Detect which cell encompasses the target text, then output its [x, y] center coordinate. 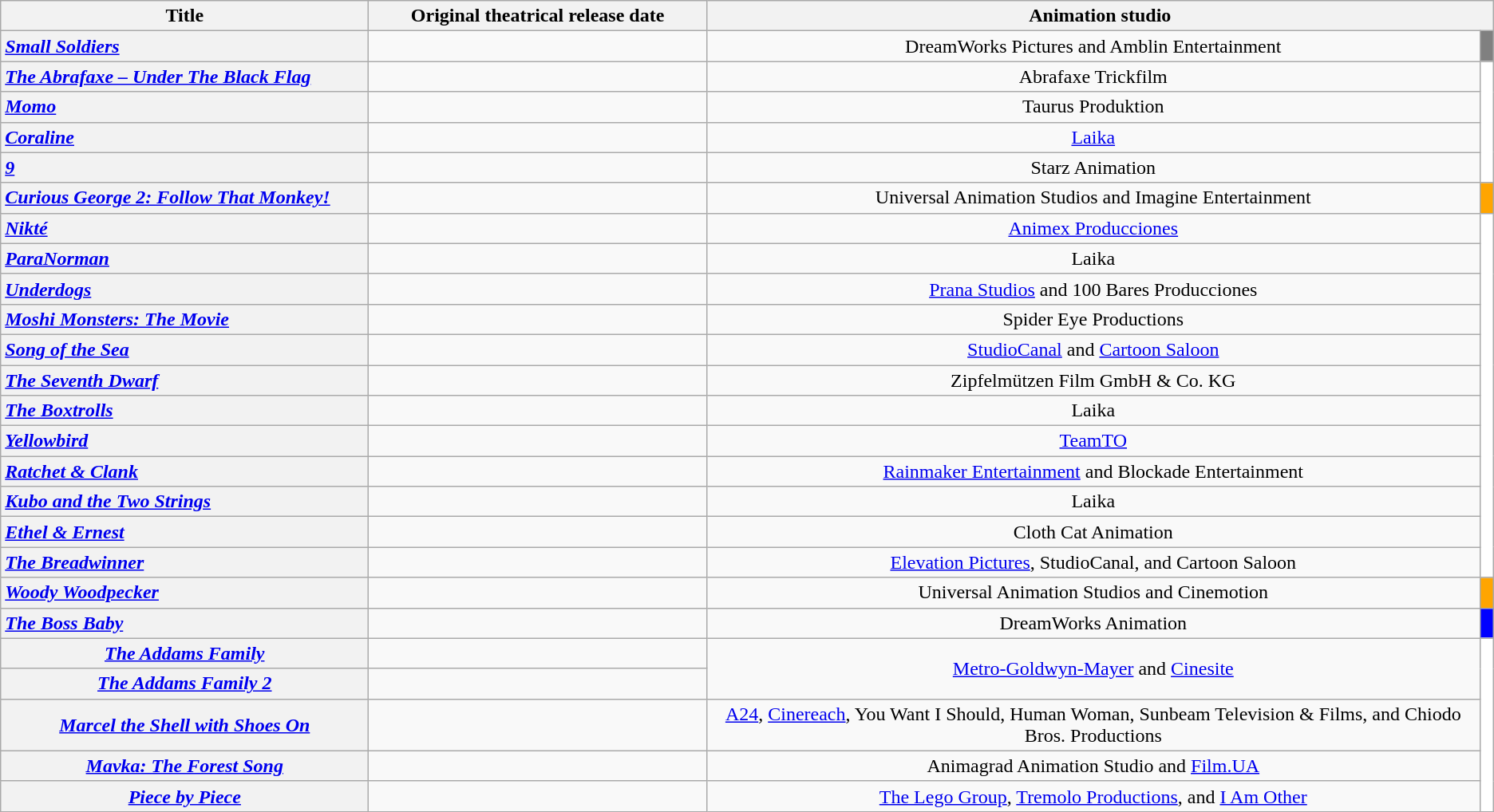
Taurus Produktion [1093, 107]
DreamWorks Pictures and Amblin Entertainment [1093, 46]
Ethel & Ernest [185, 532]
The Addams Family 2 [185, 684]
Curious George 2: Follow That Monkey! [185, 198]
Momo [185, 107]
A24, Cinereach, You Want I Should, Human Woman, Sunbeam Television & Films, and Chiodo Bros. Productions [1093, 724]
The Seventh Dwarf [185, 380]
Song of the Sea [185, 349]
Metro-Goldwyn-Mayer and Cinesite [1093, 668]
Animagrad Animation Studio and Film.UA [1093, 766]
StudioCanal and Cartoon Saloon [1093, 349]
Abrafaxe Trickfilm [1093, 77]
9 [185, 168]
Prana Studios and 100 Bares Producciones [1093, 289]
Zipfelmützen Film GmbH & Co. KG [1093, 380]
Animation studio [1100, 16]
Mavka: The Forest Song [185, 766]
The Lego Group, Tremolo Productions, and I Am Other [1093, 796]
Cloth Cat Animation [1093, 532]
Small Soldiers [185, 46]
Underdogs [185, 289]
Animex Producciones [1093, 228]
Original theatrical release date [538, 16]
Ratchet & Clank [185, 471]
The Boxtrolls [185, 411]
Kubo and the Two Strings [185, 502]
Coraline [185, 137]
The Breadwinner [185, 562]
The Boss Baby [185, 623]
Universal Animation Studios and Cinemotion [1093, 593]
Moshi Monsters: The Movie [185, 319]
Elevation Pictures, StudioCanal, and Cartoon Saloon [1093, 562]
ParaNorman [185, 258]
Nikté [185, 228]
DreamWorks Animation [1093, 623]
Universal Animation Studios and Imagine Entertainment [1093, 198]
The Abrafaxe – Under The Black Flag [185, 77]
The Addams Family [185, 653]
Piece by Piece [185, 796]
Marcel the Shell with Shoes On [185, 724]
Title [185, 16]
TeamTO [1093, 441]
Starz Animation [1093, 168]
Yellowbird [185, 441]
Rainmaker Entertainment and Blockade Entertainment [1093, 471]
Woody Woodpecker [185, 593]
Spider Eye Productions [1093, 319]
